Pinpoint the cell where the given text exists, returning its (X, Y) midpoint coordinate. 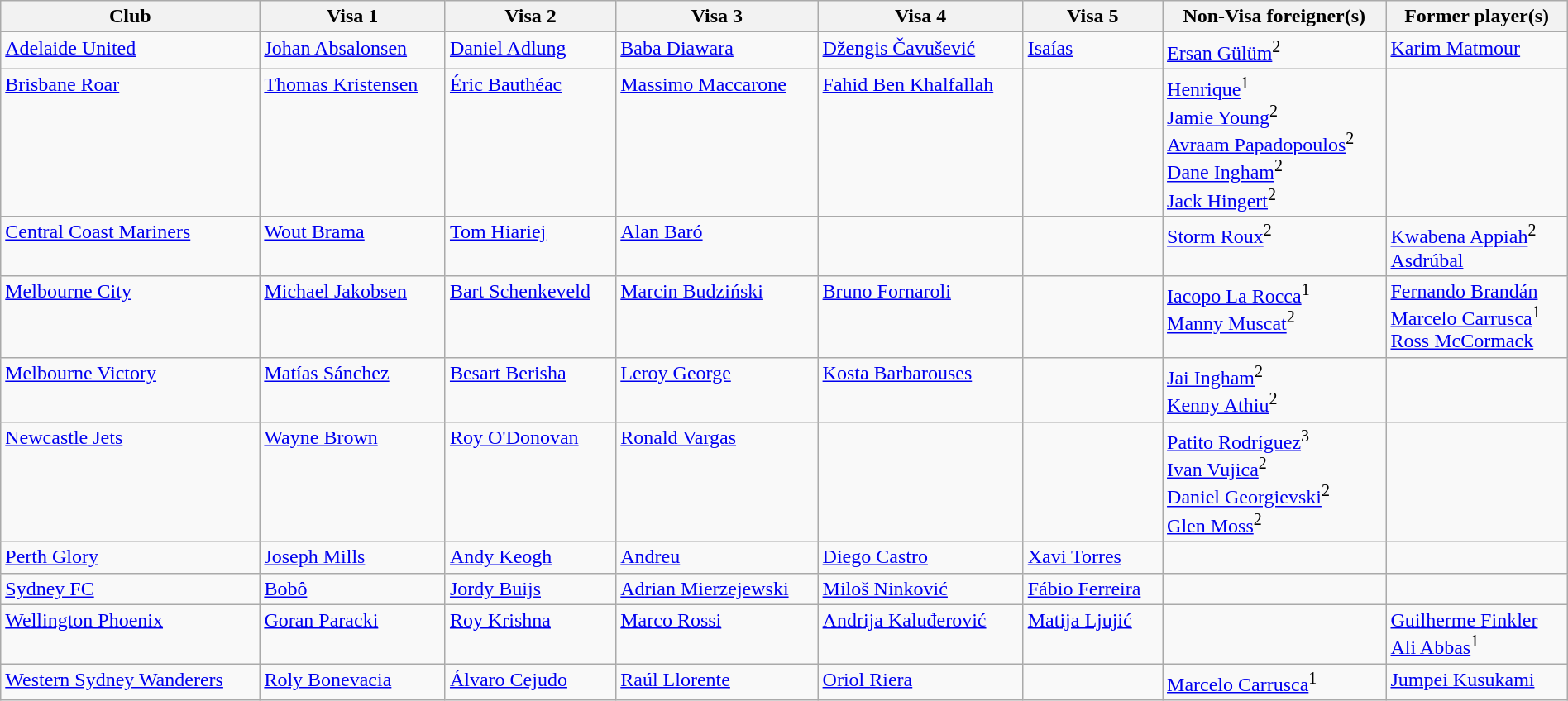
Brisbane Roar (131, 142)
Visa 5 (1092, 17)
Jumpei Kusukami (1477, 683)
Tom Hiariej (530, 246)
Newcastle Jets (131, 481)
Melbourne Victory (131, 389)
Leroy George (717, 389)
Non-Visa foreigner(s) (1274, 17)
Miloš Ninković (920, 589)
Jordy Buijs (530, 589)
Wellington Phoenix (131, 634)
Isaías (1092, 51)
Thomas Kristensen (352, 142)
Marco Rossi (717, 634)
Diego Castro (920, 557)
Iacopo La Rocca1 Manny Muscat2 (1274, 316)
Former player(s) (1477, 17)
Central Coast Mariners (131, 246)
Adelaide United (131, 51)
Karim Matmour (1477, 51)
Ersan Gülüm2 (1274, 51)
Andreu (717, 557)
Michael Jakobsen (352, 316)
Xavi Torres (1092, 557)
Matija Ljujić (1092, 634)
Sydney FC (131, 589)
Adrian Mierzejewski (717, 589)
Visa 3 (717, 17)
Roly Bonevacia (352, 683)
Fábio Ferreira (1092, 589)
Johan Absalonsen (352, 51)
Matías Sánchez (352, 389)
Massimo Maccarone (717, 142)
Bruno Fornaroli (920, 316)
Alan Baró (717, 246)
Perth Glory (131, 557)
Jai Ingham2 Kenny Athiu2 (1274, 389)
Storm Roux2 (1274, 246)
Fernando Brandán Marcelo Carrusca1 Ross McCormack (1477, 316)
Wayne Brown (352, 481)
Kosta Barbarouses (920, 389)
Andrija Kaluđerović (920, 634)
Baba Diawara (717, 51)
Fahid Ben Khalfallah (920, 142)
Kwabena Appiah2 Asdrúbal (1477, 246)
Joseph Mills (352, 557)
Visa 4 (920, 17)
Visa 1 (352, 17)
Wout Brama (352, 246)
Goran Paracki (352, 634)
Marcin Budziński (717, 316)
Patito Rodríguez3 Ivan Vujica2 Daniel Georgievski2 Glen Moss2 (1274, 481)
Éric Bauthéac (530, 142)
Bobô (352, 589)
Oriol Riera (920, 683)
Andy Keogh (530, 557)
Džengis Čavušević (920, 51)
Raúl Llorente (717, 683)
Ronald Vargas (717, 481)
Melbourne City (131, 316)
Visa 2 (530, 17)
Besart Berisha (530, 389)
Bart Schenkeveld (530, 316)
Daniel Adlung (530, 51)
Club (131, 17)
Roy O'Donovan (530, 481)
Guilherme Finkler Ali Abbas1 (1477, 634)
Roy Krishna (530, 634)
Álvaro Cejudo (530, 683)
Henrique1 Jamie Young2 Avraam Papadopoulos2 Dane Ingham2 Jack Hingert2 (1274, 142)
Marcelo Carrusca1 (1274, 683)
Western Sydney Wanderers (131, 683)
